Capture the cell that displays the provided text and extract its (X, Y) central coordinate. 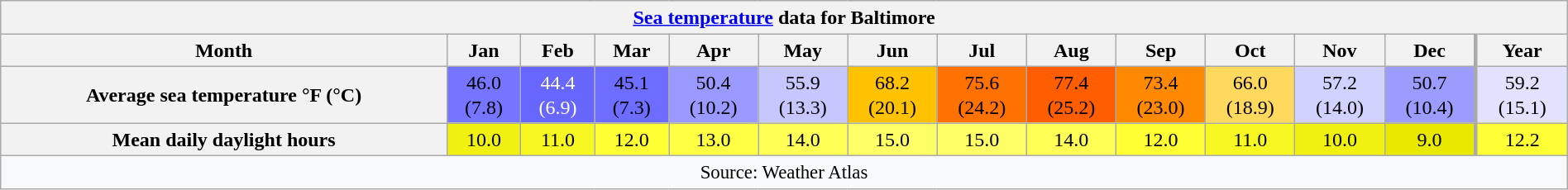
73.4(23.0) (1160, 94)
44.4(6.9) (557, 94)
Dec (1431, 50)
Sep (1160, 50)
75.6(24.2) (982, 94)
12.2 (1522, 140)
68.2(20.1) (892, 94)
9.0 (1431, 140)
Jan (483, 50)
50.4(10.2) (714, 94)
Mar (632, 50)
Mean daily daylight hours (224, 140)
59.2(15.1) (1522, 94)
Year (1522, 50)
66.0(18.9) (1250, 94)
Oct (1250, 50)
46.0(7.8) (483, 94)
13.0 (714, 140)
Apr (714, 50)
Jul (982, 50)
Nov (1340, 50)
Sea temperature data for Baltimore (784, 17)
May (803, 50)
Jun (892, 50)
77.4(25.2) (1071, 94)
Source: Weather Atlas (784, 172)
Aug (1071, 50)
50.7(10.4) (1431, 94)
55.9(13.3) (803, 94)
Feb (557, 50)
57.2(14.0) (1340, 94)
45.1(7.3) (632, 94)
Month (224, 50)
Average sea temperature °F (°C) (224, 94)
